Provide the (X, Y) coordinate of the cell's center where the given text is located.  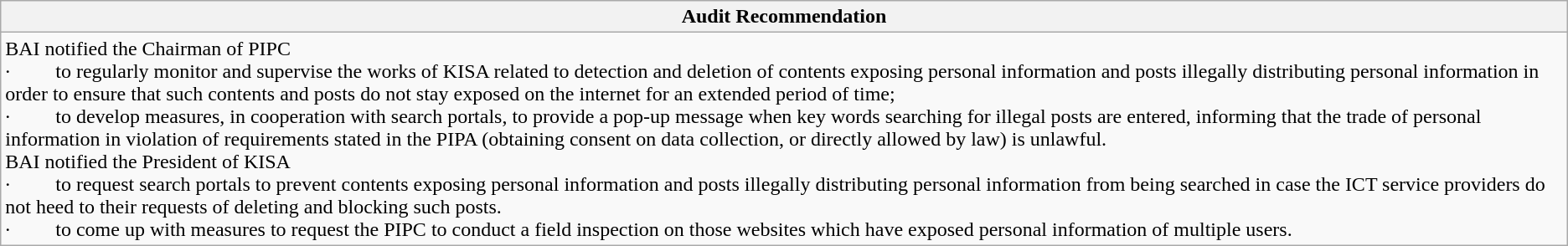
Audit Recommendation (784, 17)
